Scan for the cell matching the given text and deliver its [X, Y] coordinate at center. 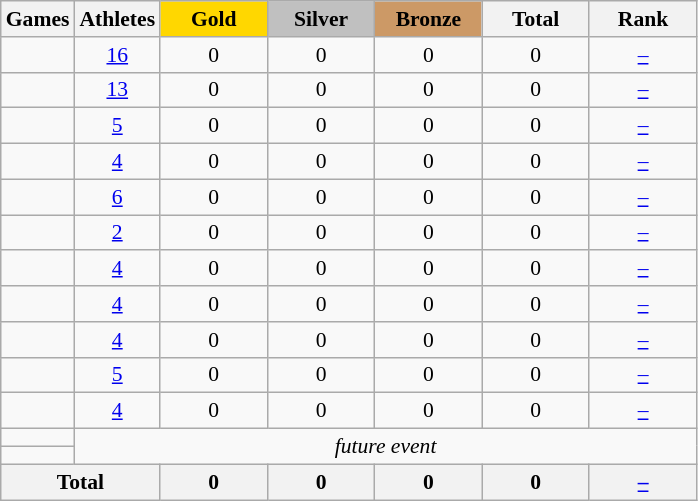
2 [117, 233]
16 [117, 55]
6 [117, 197]
Rank [642, 19]
13 [117, 90]
Gold [214, 19]
Silver [320, 19]
future event [385, 447]
Bronze [428, 19]
Games [38, 19]
Athletes [117, 19]
